Pinpoint the cell where the given text exists, returning its [X, Y] midpoint coordinate. 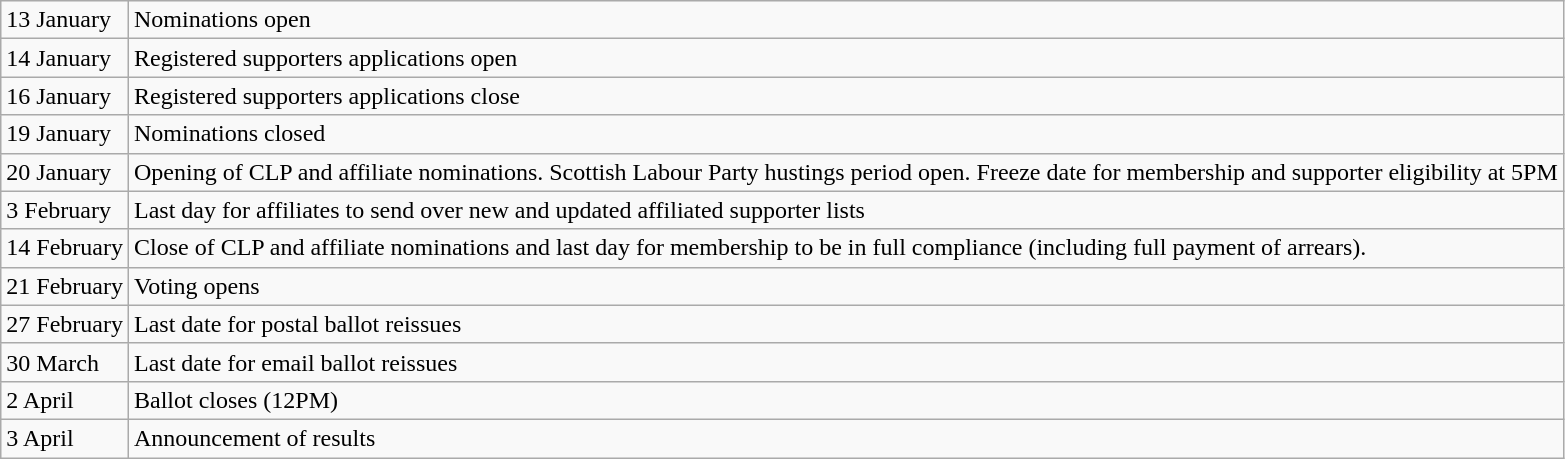
16 January [65, 96]
Last day for affiliates to send over new and updated affiliated supporter lists [846, 210]
19 January [65, 134]
Opening of CLP and affiliate nominations. Scottish Labour Party hustings period open. Freeze date for membership and supporter eligibility at 5PM [846, 172]
Announcement of results [846, 438]
Registered supporters applications open [846, 58]
Ballot closes (12PM) [846, 400]
2 April [65, 400]
Last date for postal ballot reissues [846, 324]
Close of CLP and affiliate nominations and last day for membership to be in full compliance (including full payment of arrears). [846, 248]
20 January [65, 172]
14 January [65, 58]
13 January [65, 20]
Nominations closed [846, 134]
14 February [65, 248]
Nominations open [846, 20]
21 February [65, 286]
27 February [65, 324]
Last date for email ballot reissues [846, 362]
Registered supporters applications close [846, 96]
30 March [65, 362]
3 April [65, 438]
Voting opens [846, 286]
3 February [65, 210]
